From the cell containing the given text, extract its center point as (X, Y) coordinate. 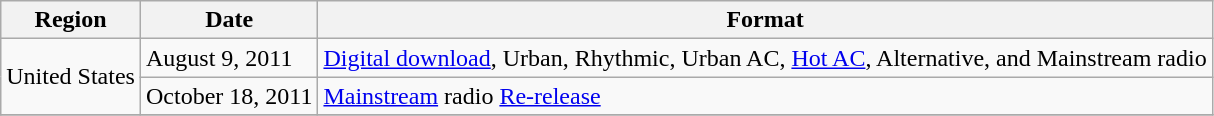
United States (71, 77)
Date (228, 20)
August 9, 2011 (228, 58)
Mainstream radio Re-release (765, 96)
October 18, 2011 (228, 96)
Digital download, Urban, Rhythmic, Urban AC, Hot AC, Alternative, and Mainstream radio (765, 58)
Format (765, 20)
Region (71, 20)
